From the cell containing the given text, extract its center point as [x, y] coordinate. 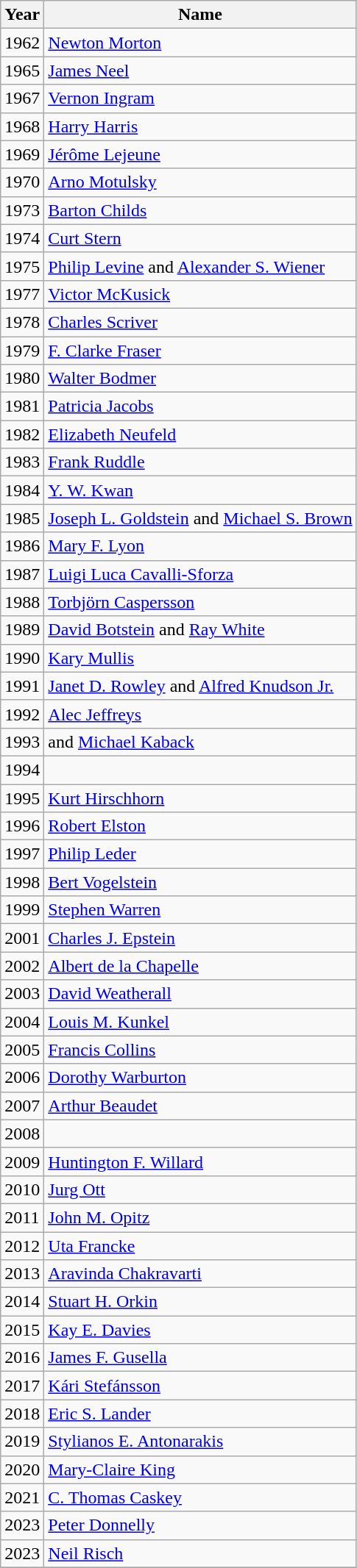
Dorothy Warburton [200, 1078]
2003 [22, 994]
Stylianos E. Antonarakis [200, 1442]
James Neel [200, 71]
Alec Jeffreys [200, 714]
1984 [22, 490]
2001 [22, 938]
Kay E. Davies [200, 1330]
F. Clarke Fraser [200, 351]
1975 [22, 266]
Name [200, 15]
Stuart H. Orkin [200, 1302]
2008 [22, 1134]
1992 [22, 714]
Newton Morton [200, 43]
1969 [22, 154]
Francis Collins [200, 1050]
1965 [22, 71]
Jurg Ott [200, 1189]
Kári Stefánsson [200, 1386]
1989 [22, 630]
David Botstein and Ray White [200, 630]
2018 [22, 1414]
Peter Donnelly [200, 1525]
1993 [22, 742]
2021 [22, 1497]
Arthur Beaudet [200, 1106]
1977 [22, 294]
and Michael Kaback [200, 742]
Aravinda Chakravarti [200, 1274]
Albert de la Chapelle [200, 966]
Joseph L. Goldstein and Michael S. Brown [200, 518]
Elizabeth Neufeld [200, 434]
1973 [22, 210]
1998 [22, 882]
1981 [22, 407]
2015 [22, 1330]
1985 [22, 518]
Arno Motulsky [200, 182]
Curt Stern [200, 238]
2016 [22, 1358]
Mary F. Lyon [200, 546]
Year [22, 15]
2017 [22, 1386]
1994 [22, 770]
2013 [22, 1274]
1982 [22, 434]
Kary Mullis [200, 658]
Neil Risch [200, 1553]
1987 [22, 574]
1995 [22, 798]
Kurt Hirschhorn [200, 798]
1988 [22, 602]
Huntington F. Willard [200, 1161]
Vernon Ingram [200, 99]
2014 [22, 1302]
1974 [22, 238]
2020 [22, 1469]
Torbjörn Caspersson [200, 602]
Victor McKusick [200, 294]
1999 [22, 910]
2004 [22, 1022]
Charles J. Epstein [200, 938]
David Weatherall [200, 994]
C. Thomas Caskey [200, 1497]
2007 [22, 1106]
Jérôme Lejeune [200, 154]
Frank Ruddle [200, 462]
1978 [22, 322]
Philip Leder [200, 854]
1967 [22, 99]
2009 [22, 1161]
Stephen Warren [200, 910]
1970 [22, 182]
Uta Francke [200, 1246]
Barton Childs [200, 210]
1980 [22, 379]
James F. Gusella [200, 1358]
1991 [22, 686]
Luigi Luca Cavalli-Sforza [200, 574]
2002 [22, 966]
Charles Scriver [200, 322]
2005 [22, 1050]
Eric S. Lander [200, 1414]
1996 [22, 826]
John M. Opitz [200, 1217]
1979 [22, 351]
2006 [22, 1078]
Louis M. Kunkel [200, 1022]
1990 [22, 658]
Walter Bodmer [200, 379]
Y. W. Kwan [200, 490]
1962 [22, 43]
1997 [22, 854]
Janet D. Rowley and Alfred Knudson Jr. [200, 686]
Mary-Claire King [200, 1469]
2019 [22, 1442]
1986 [22, 546]
2012 [22, 1246]
2011 [22, 1217]
Philip Levine and Alexander S. Wiener [200, 266]
1968 [22, 126]
Harry Harris [200, 126]
Robert Elston [200, 826]
Patricia Jacobs [200, 407]
Bert Vogelstein [200, 882]
1983 [22, 462]
2010 [22, 1189]
